Find where the given text appears and provide that cell's center as [x, y] coordinate. 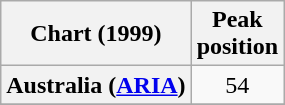
54 [237, 85]
Chart (1999) [96, 34]
Peakposition [237, 34]
Australia (ARIA) [96, 85]
